Capture the cell that displays the provided text and extract its [X, Y] central coordinate. 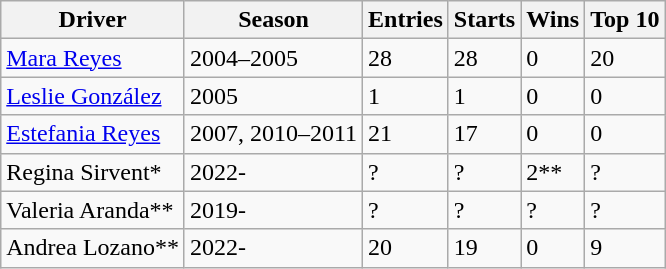
19 [484, 248]
2005 [273, 96]
2** [553, 172]
Valeria Aranda** [93, 210]
17 [484, 134]
2019- [273, 210]
2004–2005 [273, 58]
9 [625, 248]
Season [273, 20]
Estefania Reyes [93, 134]
Driver [93, 20]
2007, 2010–2011 [273, 134]
Regina Sirvent* [93, 172]
Mara Reyes [93, 58]
Starts [484, 20]
Top 10 [625, 20]
Andrea Lozano** [93, 248]
Wins [553, 20]
Entries [406, 20]
Leslie González [93, 96]
21 [406, 134]
